Return the [X, Y] coordinate for the center point of the cell that contains the specified text.  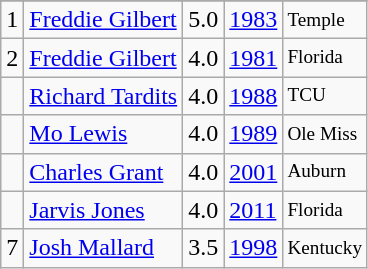
3.5 [204, 248]
Temple [325, 20]
2001 [254, 172]
2 [12, 58]
1 [12, 20]
1981 [254, 58]
TCU [325, 96]
Auburn [325, 172]
1989 [254, 134]
2011 [254, 210]
Ole Miss [325, 134]
7 [12, 248]
1988 [254, 96]
1983 [254, 20]
Josh Mallard [104, 248]
Kentucky [325, 248]
1998 [254, 248]
Jarvis Jones [104, 210]
5.0 [204, 20]
Charles Grant [104, 172]
Richard Tardits [104, 96]
Mo Lewis [104, 134]
